Output the [x, y] coordinate of the center of the cell containing the given text.  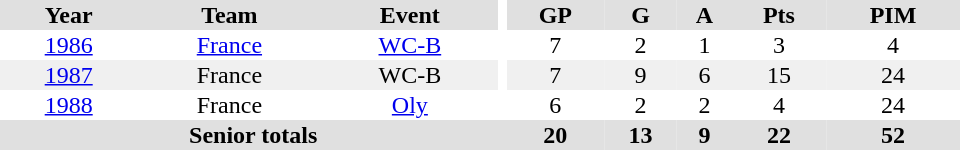
Senior totals [253, 135]
1987 [68, 75]
52 [893, 135]
20 [555, 135]
G [640, 15]
A [704, 15]
1988 [68, 105]
Event [410, 15]
3 [779, 45]
GP [555, 15]
Pts [779, 15]
1 [704, 45]
Year [68, 15]
PIM [893, 15]
22 [779, 135]
1986 [68, 45]
Team [229, 15]
13 [640, 135]
15 [779, 75]
Oly [410, 105]
